Locate the cell with the specified text and output its (X, Y) center coordinate. 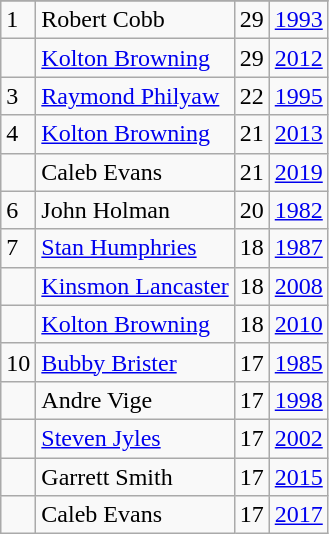
2012 (298, 58)
10 (18, 362)
6 (18, 210)
Kinsmon Lancaster (135, 286)
2015 (298, 477)
3 (18, 96)
1993 (298, 20)
Stan Humphries (135, 248)
John Holman (135, 210)
1998 (298, 400)
1985 (298, 362)
2017 (298, 515)
Garrett Smith (135, 477)
1995 (298, 96)
1987 (298, 248)
1982 (298, 210)
7 (18, 248)
Steven Jyles (135, 438)
Andre Vige (135, 400)
4 (18, 134)
1 (18, 20)
20 (252, 210)
Bubby Brister (135, 362)
Robert Cobb (135, 20)
2013 (298, 134)
2008 (298, 286)
2002 (298, 438)
22 (252, 96)
2010 (298, 324)
2019 (298, 172)
Raymond Philyaw (135, 96)
